Return (X, Y) of the center of cell containing provided text 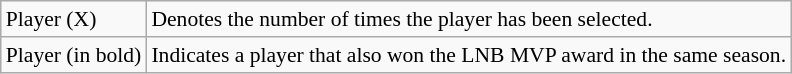
Player (X) (74, 19)
Player (in bold) (74, 55)
Indicates a player that also won the LNB MVP award in the same season. (468, 55)
Denotes the number of times the player has been selected. (468, 19)
